Find where the given text appears and provide that cell's center as [x, y] coordinate. 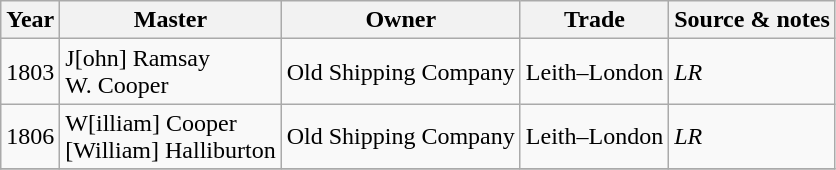
Master [170, 20]
Year [30, 20]
Trade [594, 20]
Owner [400, 20]
J[ohn] RamsayW. Cooper [170, 72]
W[illiam] Cooper[William] Halliburton [170, 136]
Source & notes [752, 20]
1803 [30, 72]
1806 [30, 136]
